Identify which cell holds the provided text, then report its (X, Y) central coordinate. 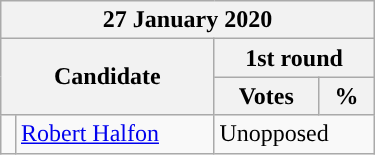
Robert Halfon (114, 134)
1st round (294, 58)
Candidate (108, 77)
% (347, 96)
Unopposed (294, 134)
Votes (266, 96)
27 January 2020 (188, 20)
